Detect which cell encompasses the target text, then output its [x, y] center coordinate. 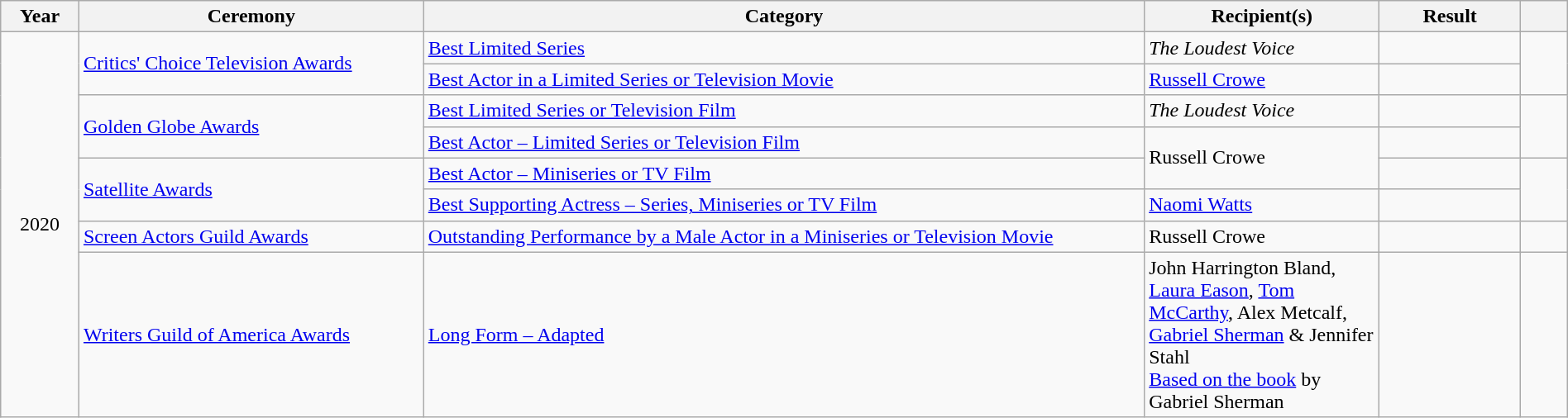
Critics' Choice Television Awards [251, 64]
Screen Actors Guild Awards [251, 236]
Golden Globe Awards [251, 126]
2020 [40, 225]
John Harrington Bland, Laura Eason, Tom McCarthy, Alex Metcalf, Gabriel Sherman & Jennifer StahlBased on the book by Gabriel Sherman [1262, 335]
Best Actor in a Limited Series or Television Movie [784, 79]
Best Limited Series or Television Film [784, 111]
Best Supporting Actress – Series, Miniseries or TV Film [784, 205]
Naomi Watts [1262, 205]
Ceremony [251, 17]
Result [1450, 17]
Best Actor – Limited Series or Television Film [784, 142]
Writers Guild of America Awards [251, 335]
Long Form – Adapted [784, 335]
Best Limited Series [784, 48]
Outstanding Performance by a Male Actor in a Miniseries or Television Movie [784, 236]
Category [784, 17]
Best Actor – Miniseries or TV Film [784, 173]
Satellite Awards [251, 189]
Year [40, 17]
Recipient(s) [1262, 17]
